Search for the cell housing the specified text and yield its (x, y) center coordinate. 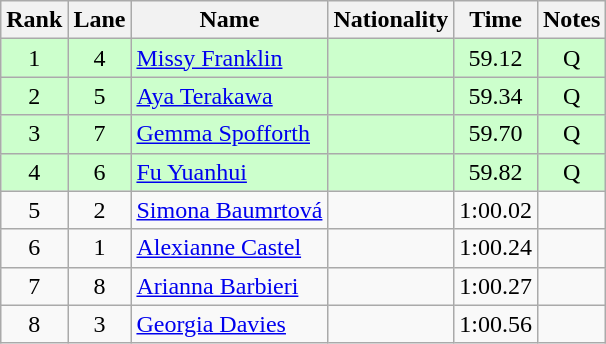
1:00.02 (496, 210)
Notes (571, 20)
Time (496, 20)
Rank (34, 20)
1:00.24 (496, 248)
1:00.56 (496, 324)
59.82 (496, 172)
1:00.27 (496, 286)
Arianna Barbieri (230, 286)
Alexianne Castel (230, 248)
Missy Franklin (230, 58)
Nationality (391, 20)
Aya Terakawa (230, 96)
Gemma Spofforth (230, 134)
Lane (100, 20)
59.34 (496, 96)
Fu Yuanhui (230, 172)
59.70 (496, 134)
Name (230, 20)
Simona Baumrtová (230, 210)
59.12 (496, 58)
Georgia Davies (230, 324)
